Find where the given text appears and provide that cell's center as [x, y] coordinate. 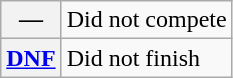
Did not finish [146, 58]
— [31, 20]
DNF [31, 58]
Did not compete [146, 20]
